Locate the cell with the specified text and output its [X, Y] center coordinate. 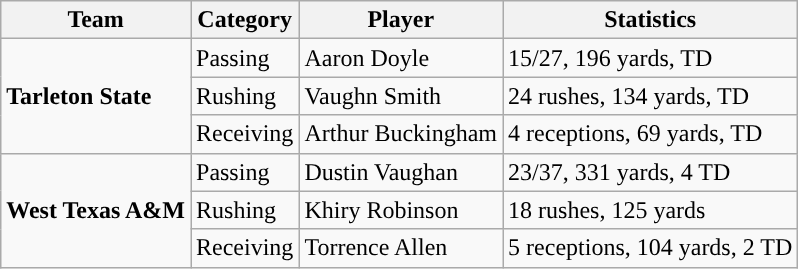
5 receptions, 104 yards, 2 TD [650, 248]
Player [401, 20]
23/37, 331 yards, 4 TD [650, 172]
Torrence Allen [401, 248]
Tarleton State [96, 96]
Category [244, 20]
Khiry Robinson [401, 210]
West Texas A&M [96, 210]
Team [96, 20]
Arthur Buckingham [401, 134]
Vaughn Smith [401, 96]
15/27, 196 yards, TD [650, 58]
Aaron Doyle [401, 58]
18 rushes, 125 yards [650, 210]
Statistics [650, 20]
4 receptions, 69 yards, TD [650, 134]
24 rushes, 134 yards, TD [650, 96]
Dustin Vaughan [401, 172]
